Detect which cell encompasses the target text, then output its [x, y] center coordinate. 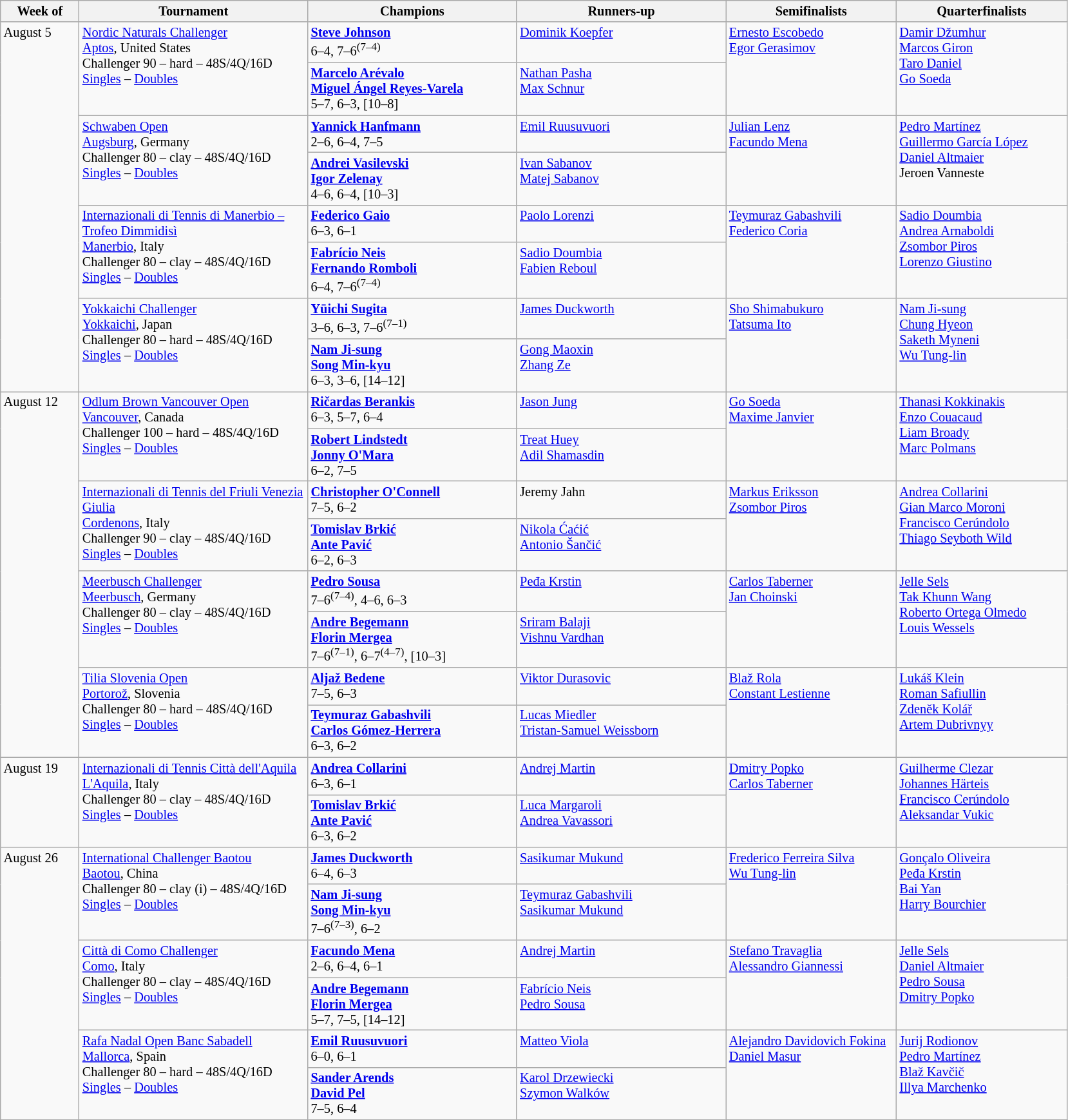
Odlum Brown Vancouver OpenVancouver, Canada Challenger 100 – hard – 48S/4Q/16DSingles – Doubles [193, 436]
Andrea Collarini Gian Marco Moroni Francisco Cerúndolo Thiago Seyboth Wild [982, 526]
Thanasi Kokkinakis Enzo Couacaud Liam Broady Marc Polmans [982, 436]
Rafa Nadal Open Banc SabadellMallorca, Spain Challenger 80 – hard – 48S/4Q/16DSingles – Doubles [193, 1075]
Julian Lenz Facundo Mena [812, 160]
Sadio Doumbia Andrea Arnaboldi Zsombor Piros Lorenzo Giustino [982, 251]
Nam Ji-sung Song Min-kyu7–6(7–3), 6–2 [412, 912]
Tournament [193, 11]
Jason Jung [621, 410]
Peđa Krstin [621, 592]
Ernesto Escobedo Egor Gerasimov [812, 68]
Yannick Hanfmann2–6, 6–4, 7–5 [412, 134]
Jelle Sels Tak Khunn Wang Roberto Ortega Olmedo Louis Wessels [982, 619]
Frederico Ferreira Silva Wu Tung-lin [812, 893]
Jeremy Jahn [621, 499]
Paolo Lorenzi [621, 224]
August 26 [40, 983]
Emil Ruusuvuori [621, 134]
Luca Margaroli Andrea Vavassori [621, 821]
August 19 [40, 802]
Viktor Durasovic [621, 686]
Marcelo Arévalo Miguel Ángel Reyes-Varela5–7, 6–3, [10–8] [412, 89]
Gonçalo Oliveira Peđa Krstin Bai Yan Harry Bourchier [982, 893]
Dmitry Popko Carlos Taberner [812, 802]
Tilia Slovenia OpenPortorož, Slovenia Challenger 80 – hard – 48S/4Q/16DSingles – Doubles [193, 713]
Yokkaichi ChallengerYokkaichi, Japan Challenger 80 – hard – 48S/4Q/16DSingles – Doubles [193, 345]
Teymuraz Gabashvili Sasikumar Mukund [621, 912]
Jelle Sels Daniel Altmaier Pedro Sousa Dmitry Popko [982, 985]
Sho Shimabukuro Tatsuma Ito [812, 345]
Ričardas Berankis6–3, 5–7, 6–4 [412, 410]
Lucas Miedler Tristan-Samuel Weissborn [621, 731]
Tomislav Brkić Ante Pavić6–3, 6–2 [412, 821]
Sasikumar Mukund [621, 865]
Christopher O'Connell7–5, 6–2 [412, 499]
Nathan Pasha Max Schnur [621, 89]
Stefano Travaglia Alessandro Giannessi [812, 985]
James Duckworth6–4, 6–3 [412, 865]
Gong Maoxin Zhang Ze [621, 365]
Teymuraz Gabashvili Federico Coria [812, 251]
Guilherme Clezar Johannes Härteis Francisco Cerúndolo Aleksandar Vukic [982, 802]
Dominik Koepfer [621, 43]
Internazionali di Tennis Città dell'AquilaL'Aquila, Italy Challenger 80 – clay – 48S/4Q/16DSingles – Doubles [193, 802]
Pedro Sousa7–6(7–4), 4–6, 6–3 [412, 592]
Sadio Doumbia Fabien Reboul [621, 271]
Alejandro Davidovich Fokina Daniel Masur [812, 1075]
International Challenger BaotouBaotou, China Challenger 80 – clay (i) – 48S/4Q/16DSingles – Doubles [193, 893]
Matteo Viola [621, 1048]
Robert Lindstedt Jonny O'Mara6–2, 7–5 [412, 455]
Federico Gaio6–3, 6–1 [412, 224]
Carlos Taberner Jan Choinski [812, 619]
Pedro Martínez Guillermo García López Daniel Altmaier Jeroen Vanneste [982, 160]
Damir Džumhur Marcos Giron Taro Daniel Go Soeda [982, 68]
Sriram Balaji Vishnu Vardhan [621, 639]
Runners-up [621, 11]
Meerbusch ChallengerMeerbusch, Germany Challenger 80 – clay – 48S/4Q/16DSingles – Doubles [193, 619]
Andrei Vasilevski Igor Zelenay4–6, 6–4, [10–3] [412, 179]
Teymuraz Gabashvili Carlos Gómez-Herrera6–3, 6–2 [412, 731]
Andre Begemann Florin Mergea7–6(7–1), 6–7(4–7), [10–3] [412, 639]
Nam Ji-sung Chung Hyeon Saketh Myneni Wu Tung-lin [982, 345]
Nikola Ćaćić Antonio Šančić [621, 545]
Nordic Naturals ChallengerAptos, United States Challenger 90 – hard – 48S/4Q/16DSingles – Doubles [193, 68]
Markus Eriksson Zsombor Piros [812, 526]
Ivan Sabanov Matej Sabanov [621, 179]
Quarterfinalists [982, 11]
Lukáš Klein Roman Safiullin Zdeněk Kolář Artem Dubrivnyy [982, 713]
Fabrício Neis Fernando Romboli6–4, 7–6(7–4) [412, 271]
Schwaben OpenAugsburg, Germany Challenger 80 – clay – 48S/4Q/16DSingles – Doubles [193, 160]
Week of [40, 11]
Sander Arends David Pel7–5, 6–4 [412, 1094]
James Duckworth [621, 318]
Nam Ji-sung Song Min-kyu6–3, 3–6, [14–12] [412, 365]
Jurij Rodionov Pedro Martínez Blaž Kavčič Illya Marchenko [982, 1075]
Aljaž Bedene7–5, 6–3 [412, 686]
Karol Drzewiecki Szymon Walków [621, 1094]
Fabrício Neis Pedro Sousa [621, 1004]
Yūichi Sugita3–6, 6–3, 7–6(7–1) [412, 318]
Andre Begemann Florin Mergea5–7, 7–5, [14–12] [412, 1004]
Città di Como ChallengerComo, Italy Challenger 80 – clay – 48S/4Q/16DSingles – Doubles [193, 985]
Champions [412, 11]
Internazionali di Tennis del Friuli Venezia GiuliaCordenons, Italy Challenger 90 – clay – 48S/4Q/16DSingles – Doubles [193, 526]
August 5 [40, 206]
Facundo Mena2–6, 6–4, 6–1 [412, 959]
Go Soeda Maxime Janvier [812, 436]
August 12 [40, 574]
Treat Huey Adil Shamasdin [621, 455]
Blaž Rola Constant Lestienne [812, 713]
Steve Johnson6–4, 7–6(7–4) [412, 43]
Internazionali di Tennis di Manerbio – Trofeo DimmidisìManerbio, Italy Challenger 80 – clay – 48S/4Q/16DSingles – Doubles [193, 251]
Semifinalists [812, 11]
Emil Ruusuvuori6–0, 6–1 [412, 1048]
Tomislav Brkić Ante Pavić6–2, 6–3 [412, 545]
Andrea Collarini6–3, 6–1 [412, 776]
